Determine the (X, Y) coordinate at the center of the cell enclosing the given text.  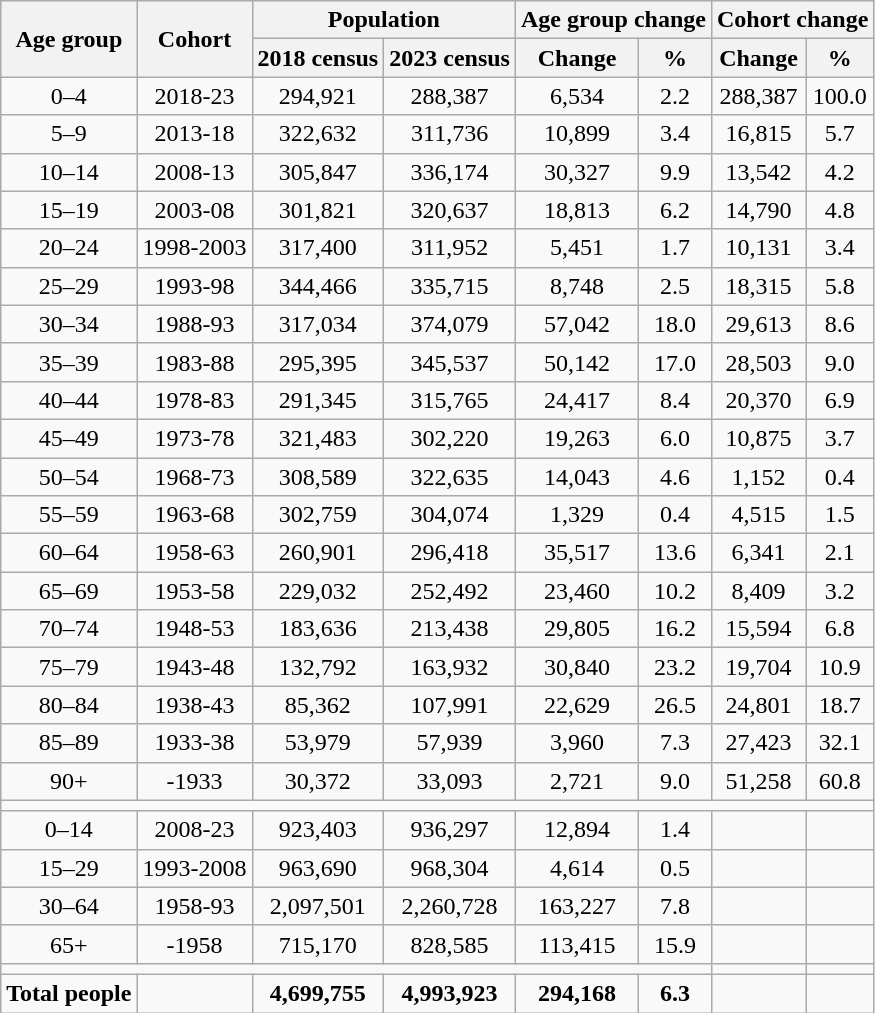
1993-2008 (194, 868)
10.2 (676, 591)
32.1 (840, 743)
80–84 (69, 705)
163,227 (576, 906)
8.4 (676, 400)
18.0 (676, 324)
345,537 (450, 362)
50,142 (576, 362)
1933-38 (194, 743)
320,637 (450, 210)
Total people (69, 993)
374,079 (450, 324)
317,400 (318, 248)
2.2 (676, 96)
321,483 (318, 438)
65+ (69, 944)
85,362 (318, 705)
2008-23 (194, 830)
19,704 (758, 667)
6.3 (676, 993)
113,415 (576, 944)
14,043 (576, 477)
317,034 (318, 324)
10.9 (840, 667)
1983-88 (194, 362)
15–29 (69, 868)
252,492 (450, 591)
15–19 (69, 210)
6,534 (576, 96)
10–14 (69, 172)
1968-73 (194, 477)
4.8 (840, 210)
13.6 (676, 553)
16.2 (676, 629)
Population (384, 20)
311,952 (450, 248)
40–44 (69, 400)
3.7 (840, 438)
4,699,755 (318, 993)
4.6 (676, 477)
8.6 (840, 324)
30,327 (576, 172)
968,304 (450, 868)
18.7 (840, 705)
8,409 (758, 591)
229,032 (318, 591)
57,042 (576, 324)
296,418 (450, 553)
2023 census (450, 58)
213,438 (450, 629)
65–69 (69, 591)
30–34 (69, 324)
3.2 (840, 591)
311,736 (450, 134)
55–59 (69, 515)
Cohort (194, 39)
923,403 (318, 830)
5.7 (840, 134)
1993-98 (194, 286)
35,517 (576, 553)
132,792 (318, 667)
315,765 (450, 400)
2003-08 (194, 210)
30–64 (69, 906)
336,174 (450, 172)
35–39 (69, 362)
344,466 (318, 286)
1973-78 (194, 438)
1988-93 (194, 324)
5,451 (576, 248)
6.0 (676, 438)
25–29 (69, 286)
6.9 (840, 400)
Cohort change (792, 20)
20,370 (758, 400)
-1933 (194, 781)
2008-13 (194, 172)
90+ (69, 781)
1,152 (758, 477)
2,260,728 (450, 906)
85–89 (69, 743)
2,097,501 (318, 906)
2.5 (676, 286)
15,594 (758, 629)
295,395 (318, 362)
20–24 (69, 248)
304,074 (450, 515)
302,759 (318, 515)
163,932 (450, 667)
294,168 (576, 993)
5.8 (840, 286)
29,613 (758, 324)
33,093 (450, 781)
5–9 (69, 134)
4,614 (576, 868)
1,329 (576, 515)
107,991 (450, 705)
24,801 (758, 705)
4,993,923 (450, 993)
28,503 (758, 362)
19,263 (576, 438)
2.1 (840, 553)
2013-18 (194, 134)
45–49 (69, 438)
963,690 (318, 868)
715,170 (318, 944)
30,372 (318, 781)
24,417 (576, 400)
301,821 (318, 210)
70–74 (69, 629)
27,423 (758, 743)
6.8 (840, 629)
100.0 (840, 96)
26.5 (676, 705)
10,875 (758, 438)
1998-2003 (194, 248)
57,939 (450, 743)
10,131 (758, 248)
60.8 (840, 781)
0–14 (69, 830)
260,901 (318, 553)
7.3 (676, 743)
1.7 (676, 248)
6.2 (676, 210)
2,721 (576, 781)
294,921 (318, 96)
4.2 (840, 172)
291,345 (318, 400)
1963-68 (194, 515)
13,542 (758, 172)
23.2 (676, 667)
1.5 (840, 515)
1953-58 (194, 591)
828,585 (450, 944)
1.4 (676, 830)
-1958 (194, 944)
18,813 (576, 210)
50–54 (69, 477)
322,635 (450, 477)
60–64 (69, 553)
1948-53 (194, 629)
305,847 (318, 172)
9.9 (676, 172)
16,815 (758, 134)
308,589 (318, 477)
322,632 (318, 134)
22,629 (576, 705)
1943-48 (194, 667)
302,220 (450, 438)
1978-83 (194, 400)
14,790 (758, 210)
335,715 (450, 286)
1958-63 (194, 553)
2018-23 (194, 96)
6,341 (758, 553)
51,258 (758, 781)
10,899 (576, 134)
75–79 (69, 667)
Age group (69, 39)
8,748 (576, 286)
2018 census (318, 58)
3,960 (576, 743)
4,515 (758, 515)
7.8 (676, 906)
1938-43 (194, 705)
53,979 (318, 743)
23,460 (576, 591)
12,894 (576, 830)
0.5 (676, 868)
30,840 (576, 667)
15.9 (676, 944)
18,315 (758, 286)
183,636 (318, 629)
1958-93 (194, 906)
17.0 (676, 362)
Age group change (613, 20)
0–4 (69, 96)
936,297 (450, 830)
29,805 (576, 629)
